Identify which cell holds the provided text, then report its (x, y) central coordinate. 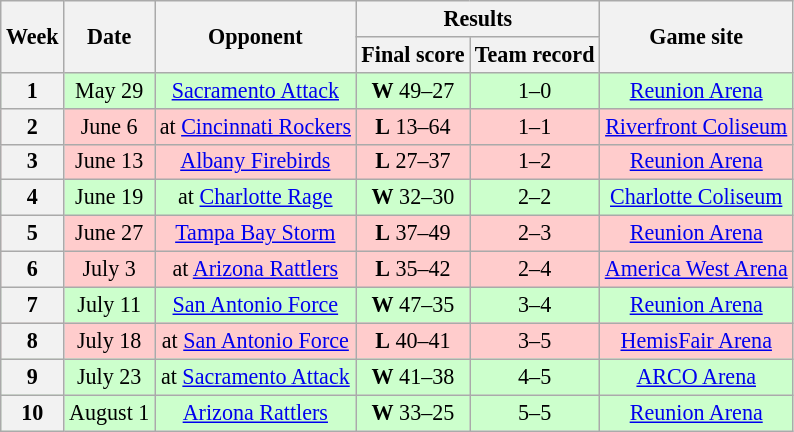
1 (32, 90)
Opponent (255, 36)
W 41–38 (413, 377)
W 47–35 (413, 305)
1–1 (535, 126)
HemisFair Arena (696, 341)
at Arizona Rattlers (255, 269)
America West Arena (696, 269)
2 (32, 126)
June 13 (110, 162)
L 35–42 (413, 269)
3 (32, 162)
July 18 (110, 341)
at Cincinnati Rockers (255, 126)
August 1 (110, 412)
5–5 (535, 412)
Final score (413, 54)
Albany Firebirds (255, 162)
at Charlotte Rage (255, 198)
ARCO Arena (696, 377)
Week (32, 36)
8 (32, 341)
Game site (696, 36)
L 13–64 (413, 126)
1–0 (535, 90)
L 40–41 (413, 341)
Sacramento Attack (255, 90)
4–5 (535, 377)
2–3 (535, 233)
Arizona Rattlers (255, 412)
June 6 (110, 126)
6 (32, 269)
May 29 (110, 90)
2–4 (535, 269)
3–5 (535, 341)
June 19 (110, 198)
3–4 (535, 305)
July 3 (110, 269)
San Antonio Force (255, 305)
Riverfront Coliseum (696, 126)
W 32–30 (413, 198)
4 (32, 198)
July 23 (110, 377)
2–2 (535, 198)
10 (32, 412)
L 37–49 (413, 233)
W 49–27 (413, 90)
Charlotte Coliseum (696, 198)
7 (32, 305)
1–2 (535, 162)
Results (478, 18)
Tampa Bay Storm (255, 233)
5 (32, 233)
July 11 (110, 305)
at San Antonio Force (255, 341)
Date (110, 36)
Team record (535, 54)
W 33–25 (413, 412)
at Sacramento Attack (255, 377)
L 27–37 (413, 162)
9 (32, 377)
June 27 (110, 233)
